Find where the given text appears and provide that cell's center as (X, Y) coordinate. 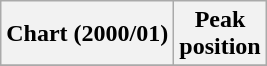
Chart (2000/01) (88, 34)
Peakposition (220, 34)
